Determine the (x, y) coordinate at the center of the cell enclosing the given text.  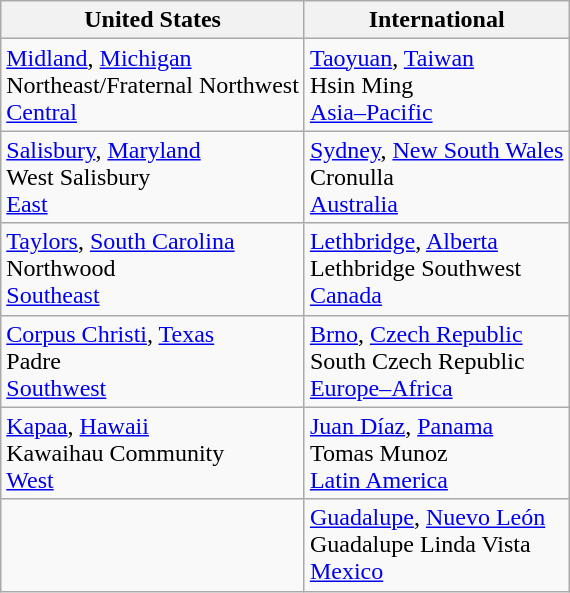
Kapaa, Hawaii Kawaihau Community West (153, 453)
Taoyuan, Taiwan Hsin Ming Asia–Pacific (436, 85)
International (436, 20)
Midland, Michigan Northeast/Fraternal Northwest Central (153, 85)
Guadalupe, Nuevo León Guadalupe Linda Vista Mexico (436, 545)
Brno, Czech Republic South Czech Republic Europe–Africa (436, 361)
Juan Díaz, Panama Tomas Munoz Latin America (436, 453)
Taylors, South Carolina Northwood Southeast (153, 269)
Salisbury, Maryland West Salisbury East (153, 177)
Lethbridge, Alberta Lethbridge Southwest Canada (436, 269)
Sydney, New South Wales Cronulla Australia (436, 177)
Corpus Christi, Texas Padre Southwest (153, 361)
United States (153, 20)
